Pinpoint the cell where the given text exists, returning its [x, y] midpoint coordinate. 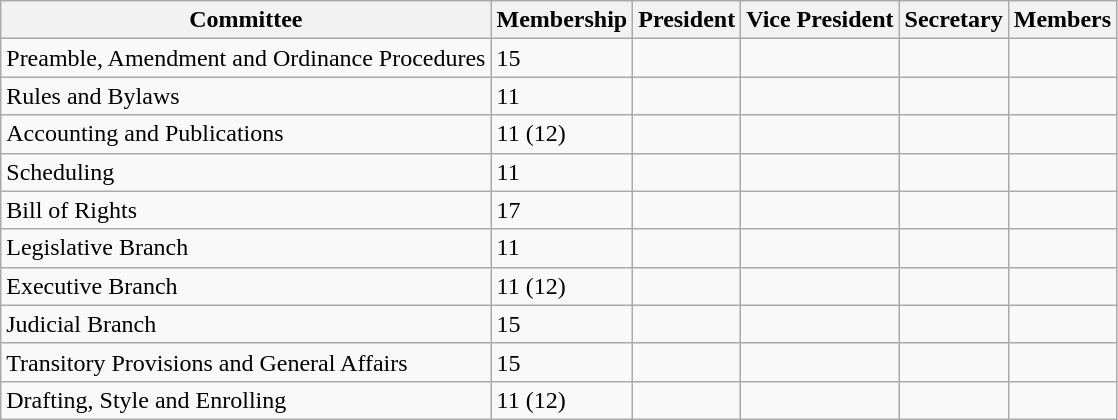
Secretary [954, 20]
Legislative Branch [246, 248]
Judicial Branch [246, 324]
Preamble, Amendment and Ordinance Procedures [246, 58]
Committee [246, 20]
Members [1062, 20]
Rules and Bylaws [246, 96]
Transitory Provisions and General Affairs [246, 362]
President [687, 20]
Vice President [820, 20]
Accounting and Publications [246, 134]
Membership [562, 20]
Drafting, Style and Enrolling [246, 400]
Scheduling [246, 172]
Executive Branch [246, 286]
Bill of Rights [246, 210]
17 [562, 210]
